Detect which cell encompasses the target text, then output its [X, Y] center coordinate. 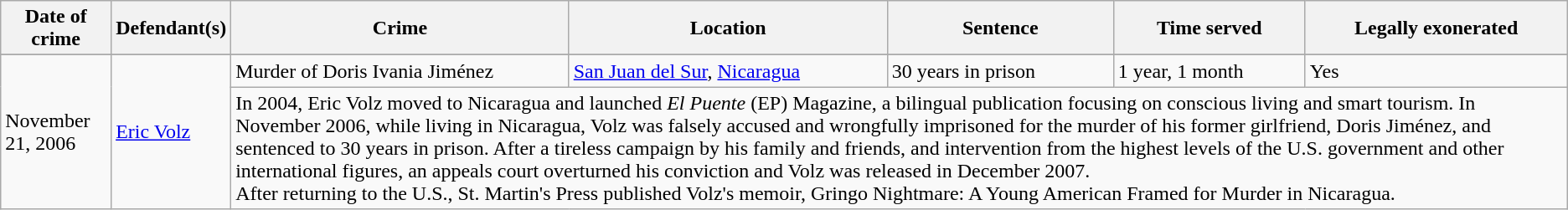
Location [728, 28]
Legally exonerated [1436, 28]
November 21, 2006 [56, 132]
San Juan del Sur, Nicaragua [728, 71]
Sentence [1000, 28]
30 years in prison [1000, 71]
Yes [1436, 71]
Time served [1210, 28]
Crime [400, 28]
1 year, 1 month [1210, 71]
Eric Volz [171, 132]
Defendant(s) [171, 28]
Murder of Doris Ivania Jiménez [400, 71]
Date of crime [56, 28]
